Output the (X, Y) coordinate of the center of the cell containing the given text.  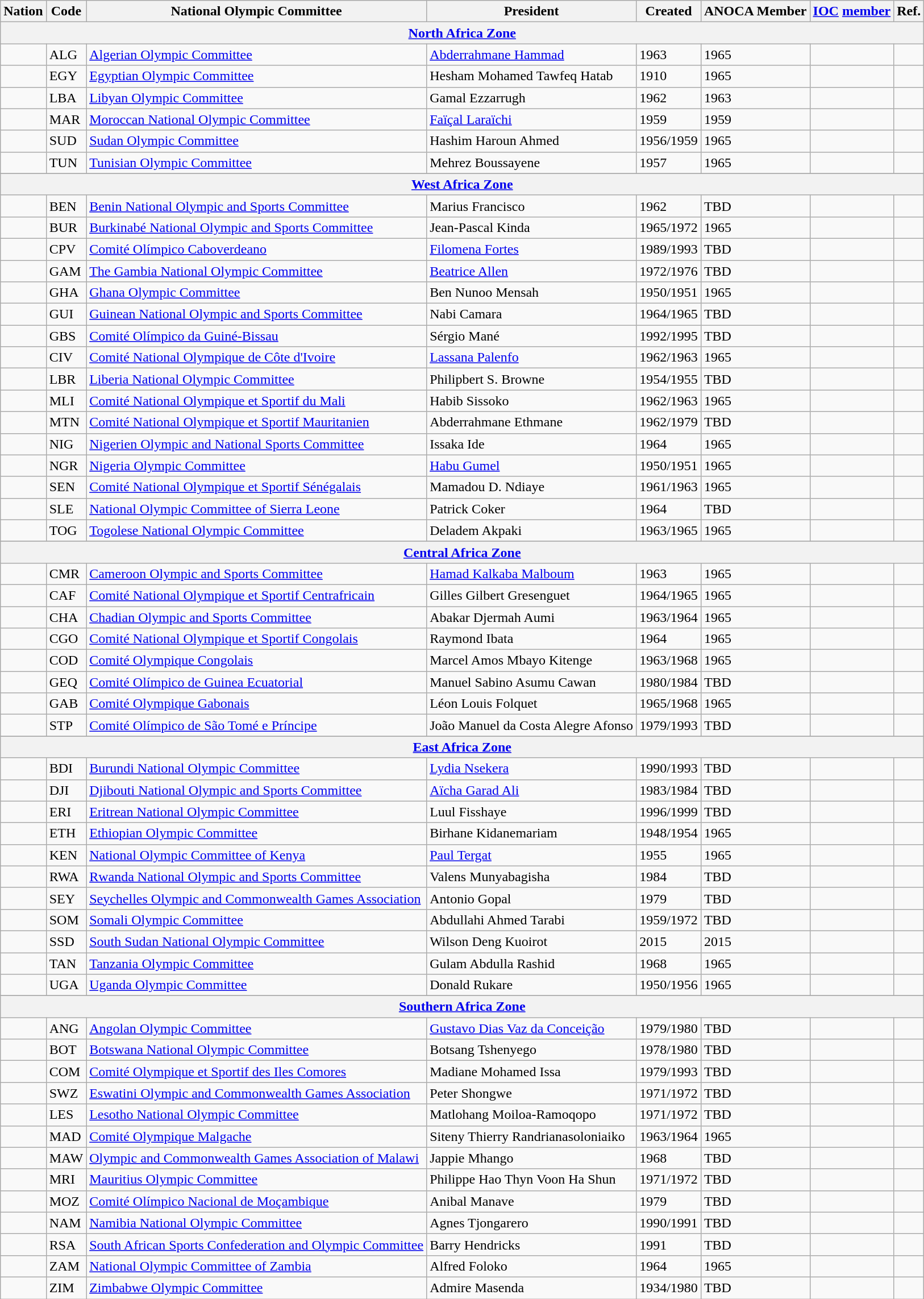
ERI (66, 812)
Comité Olímpico da Guiné-Bissau (257, 336)
Tanzania Olympic Committee (257, 964)
South Sudan National Olympic Committee (257, 941)
Guinean National Olympic and Sports Committee (257, 314)
Matlohang Moiloa-Ramoqopo (532, 1115)
Gamal Ezzarrugh (532, 98)
Luul Fisshaye (532, 812)
SWZ (66, 1093)
1963/1965 (669, 530)
Togolese National Olympic Committee (257, 530)
1961/1963 (669, 487)
Antonio Gopal (532, 898)
GAB (66, 704)
COD (66, 661)
Algerian Olympic Committee (257, 55)
ANG (66, 1028)
Nabi Camara (532, 314)
Moroccan National Olympic Committee (257, 119)
Lesotho National Olympic Committee (257, 1115)
Tunisian Olympic Committee (257, 163)
STP (66, 725)
CPV (66, 249)
Wilson Deng Kuoirot (532, 941)
1989/1993 (669, 249)
BOT (66, 1050)
Admire Masenda (532, 1288)
Eritrean National Olympic Committee (257, 812)
Comité Olympique et Sportif des Iles Comores (257, 1072)
Eswatini Olympic and Commonwealth Games Association (257, 1093)
Benin National Olympic and Sports Committee (257, 206)
Comité National Olympique et Sportif Mauritanien (257, 422)
Abderrahmane Hammad (532, 55)
Issaka Ide (532, 444)
1962/1979 (669, 422)
Lassana Palenfo (532, 358)
Mehrez Boussayene (532, 163)
Barry Hendricks (532, 1244)
1965/1972 (669, 227)
GHA (66, 293)
Deladem Akpaki (532, 530)
Abderrahmane Ethmane (532, 422)
MOZ (66, 1201)
Chadian Olympic and Sports Committee (257, 617)
EGY (66, 76)
President (532, 11)
1954/1955 (669, 379)
Siteny Thierry Randrianasoloniaiko (532, 1136)
Nigeria Olympic Committee (257, 466)
Jean-Pascal Kinda (532, 227)
SSD (66, 941)
Sérgio Mané (532, 336)
Madiane Mohamed Issa (532, 1072)
LBA (66, 98)
Botswana National Olympic Committee (257, 1050)
Lydia Nsekera (532, 769)
DJI (66, 790)
Valens Munyabagisha (532, 877)
Comité Olímpico de Guinea Ecuatorial (257, 682)
1955 (669, 855)
João Manuel da Costa Alegre Afonso (532, 725)
Marcel Amos Mbayo Kitenge (532, 661)
Abakar Djermah Aumi (532, 617)
BUR (66, 227)
Comité Olympique Congolais (257, 661)
1965/1968 (669, 704)
Liberia National Olympic Committee (257, 379)
ZIM (66, 1288)
Peter Shongwe (532, 1093)
BEN (66, 206)
Sudan Olympic Committee (257, 141)
Angolan Olympic Committee (257, 1028)
1983/1984 (669, 790)
1910 (669, 76)
Burundi National Olympic Committee (257, 769)
1992/1995 (669, 336)
1991 (669, 1244)
Mauritius Olympic Committee (257, 1180)
Olympic and Commonwealth Games Association of Malawi (257, 1158)
ALG (66, 55)
MAD (66, 1136)
1956/1959 (669, 141)
Donald Rukare (532, 985)
1979/1980 (669, 1028)
Seychelles Olympic and Commonwealth Games Association (257, 898)
Ben Nunoo Mensah (532, 293)
Aïcha Garad Ali (532, 790)
Comité Olímpico Nacional de Moçambique (257, 1201)
GUI (66, 314)
Southern Africa Zone (463, 1007)
National Olympic Committee of Sierra Leone (257, 509)
GBS (66, 336)
SOM (66, 920)
NIG (66, 444)
CHA (66, 617)
Hashim Haroun Ahmed (532, 141)
TUN (66, 163)
SUD (66, 141)
Somali Olympic Committee (257, 920)
Abdullahi Ahmed Tarabi (532, 920)
MLI (66, 401)
Léon Louis Folquet (532, 704)
LES (66, 1115)
Beatrice Allen (532, 271)
Burkinabé National Olympic and Sports Committee (257, 227)
Filomena Fortes (532, 249)
SEY (66, 898)
1959/1972 (669, 920)
CGO (66, 639)
CMR (66, 574)
North Africa Zone (463, 33)
Comité Olímpico Caboverdeano (257, 249)
COM (66, 1072)
National Olympic Committee of Zambia (257, 1266)
MAW (66, 1158)
Created (669, 11)
1950/1956 (669, 985)
ANOCA Member (755, 11)
RSA (66, 1244)
1948/1954 (669, 833)
1990/1991 (669, 1223)
Djibouti National Olympic and Sports Committee (257, 790)
Egyptian Olympic Committee (257, 76)
Uganda Olympic Committee (257, 985)
NAM (66, 1223)
Gulam Abdulla Rashid (532, 964)
Comité National Olympique et Sportif Congolais (257, 639)
MRI (66, 1180)
MTN (66, 422)
South African Sports Confederation and Olympic Committee (257, 1244)
1963/1968 (669, 661)
NGR (66, 466)
Birhane Kidanemariam (532, 833)
Comité National Olympique et Sportif Centrafricain (257, 595)
Nation (23, 11)
1978/1980 (669, 1050)
RWA (66, 877)
Central Africa Zone (463, 552)
Comité National Olympique de Côte d'Ivoire (257, 358)
Comité Olympique Malgache (257, 1136)
1984 (669, 877)
Zimbabwe Olympic Committee (257, 1288)
ETH (66, 833)
1934/1980 (669, 1288)
Mamadou D. Ndiaye (532, 487)
Comité Olímpico de São Tomé e Príncipe (257, 725)
Hamad Kalkaba Malboum (532, 574)
Habu Gumel (532, 466)
ZAM (66, 1266)
Alfred Foloko (532, 1266)
1990/1993 (669, 769)
KEN (66, 855)
Comité National Olympique et Sportif du Mali (257, 401)
1957 (669, 163)
IOC member (852, 11)
Namibia National Olympic Committee (257, 1223)
Anibal Manave (532, 1201)
SLE (66, 509)
Ethiopian Olympic Committee (257, 833)
Rwanda National Olympic and Sports Committee (257, 877)
Gilles Gilbert Gresenguet (532, 595)
SEN (66, 487)
Faïçal Laraïchi (532, 119)
Paul Tergat (532, 855)
Jappie Mhango (532, 1158)
Botsang Tshenyego (532, 1050)
TAN (66, 964)
West Africa Zone (463, 184)
Philipbert S. Browne (532, 379)
Cameroon Olympic and Sports Committee (257, 574)
National Olympic Committee of Kenya (257, 855)
1996/1999 (669, 812)
UGA (66, 985)
National Olympic Committee (257, 11)
Philippe Hao Thyn Voon Ha Shun (532, 1180)
Comité National Olympique et Sportif Sénégalais (257, 487)
GEQ (66, 682)
Libyan Olympic Committee (257, 98)
Manuel Sabino Asumu Cawan (532, 682)
Ghana Olympic Committee (257, 293)
Nigerien Olympic and National Sports Committee (257, 444)
Habib Sissoko (532, 401)
Agnes Tjongarero (532, 1223)
East Africa Zone (463, 747)
Comité Olympique Gabonais (257, 704)
Patrick Coker (532, 509)
The Gambia National Olympic Committee (257, 271)
CAF (66, 595)
Gustavo Dias Vaz da Conceição (532, 1028)
1972/1976 (669, 271)
MAR (66, 119)
Code (66, 11)
CIV (66, 358)
1980/1984 (669, 682)
BDI (66, 769)
TOG (66, 530)
Hesham Mohamed Tawfeq Hatab (532, 76)
Raymond Ibata (532, 639)
Marius Francisco (532, 206)
GAM (66, 271)
LBR (66, 379)
Ref. (909, 11)
